Search for the cell housing the specified text and yield its (X, Y) center coordinate. 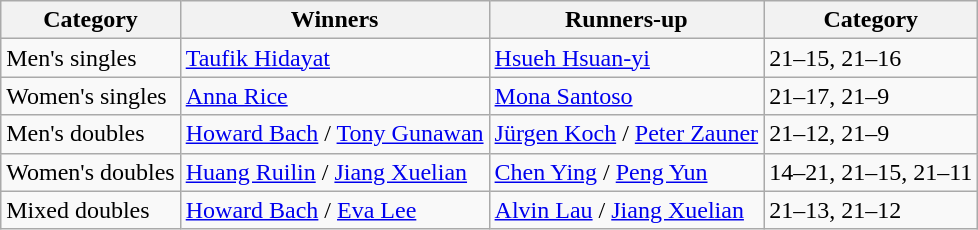
21–13, 21–12 (871, 210)
Men's singles (90, 58)
Hsueh Hsuan-yi (626, 58)
Jürgen Koch / Peter Zauner (626, 134)
Women's doubles (90, 172)
Women's singles (90, 96)
Runners-up (626, 20)
21–15, 21–16 (871, 58)
Mona Santoso (626, 96)
Winners (334, 20)
21–12, 21–9 (871, 134)
14–21, 21–15, 21–11 (871, 172)
Men's doubles (90, 134)
21–17, 21–9 (871, 96)
Anna Rice (334, 96)
Howard Bach / Tony Gunawan (334, 134)
Chen Ying / Peng Yun (626, 172)
Taufik Hidayat (334, 58)
Howard Bach / Eva Lee (334, 210)
Alvin Lau / Jiang Xuelian (626, 210)
Huang Ruilin / Jiang Xuelian (334, 172)
Mixed doubles (90, 210)
